From the cell containing the given text, extract its center point as (X, Y) coordinate. 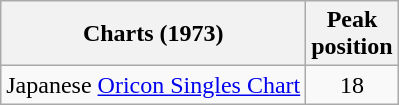
18 (352, 85)
Japanese Oricon Singles Chart (154, 85)
Peakposition (352, 34)
Charts (1973) (154, 34)
